Find where the given text appears and provide that cell's center as [x, y] coordinate. 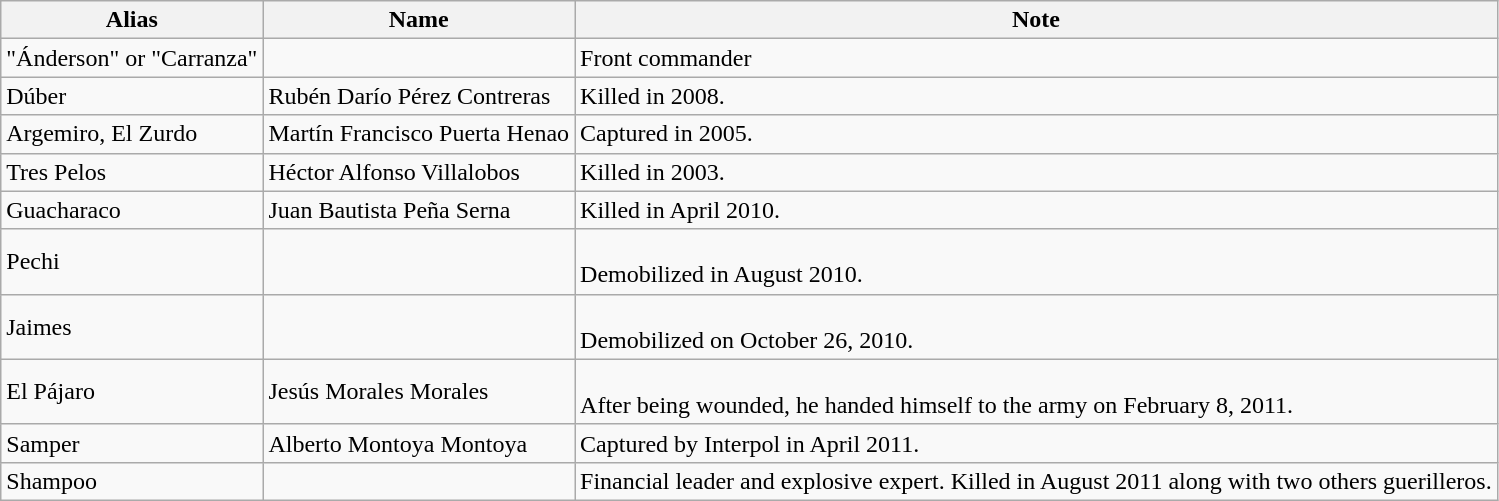
El Pájaro [132, 392]
Tres Pelos [132, 172]
Héctor Alfonso Villalobos [419, 172]
Juan Bautista Peña Serna [419, 210]
Samper [132, 443]
Captured by Interpol in April 2011. [1036, 443]
Note [1036, 20]
After being wounded, he handed himself to the army on February 8, 2011. [1036, 392]
Jesús Morales Morales [419, 392]
Killed in April 2010. [1036, 210]
Rubén Darío Pérez Contreras [419, 96]
Name [419, 20]
Jaimes [132, 326]
Killed in 2008. [1036, 96]
Martín Francisco Puerta Henao [419, 134]
Front commander [1036, 58]
Alberto Montoya Montoya [419, 443]
Argemiro, El Zurdo [132, 134]
Demobilized in August 2010. [1036, 262]
Alias [132, 20]
Captured in 2005. [1036, 134]
Dúber [132, 96]
Shampoo [132, 481]
Pechi [132, 262]
Killed in 2003. [1036, 172]
"Ánderson" or "Carranza" [132, 58]
Financial leader and explosive expert. Killed in August 2011 along with two others guerilleros. [1036, 481]
Demobilized on October 26, 2010. [1036, 326]
Guacharaco [132, 210]
